Provide the [x, y] coordinate of the cell's center where the given text is located.  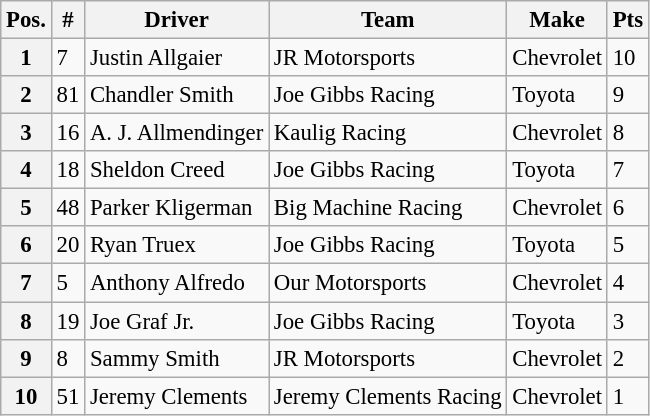
18 [68, 170]
51 [68, 396]
Joe Graf Jr. [177, 321]
Our Motorsports [388, 283]
Pos. [26, 20]
A. J. Allmendinger [177, 133]
Parker Kligerman [177, 208]
48 [68, 208]
Jeremy Clements [177, 396]
Anthony Alfredo [177, 283]
Jeremy Clements Racing [388, 396]
19 [68, 321]
Driver [177, 20]
Sammy Smith [177, 358]
Kaulig Racing [388, 133]
Make [557, 20]
20 [68, 245]
Pts [628, 20]
81 [68, 95]
16 [68, 133]
Ryan Truex [177, 245]
Justin Allgaier [177, 58]
Big Machine Racing [388, 208]
# [68, 20]
Chandler Smith [177, 95]
Team [388, 20]
Sheldon Creed [177, 170]
